Provide the (X, Y) coordinate of the cell's center where the given text is located.  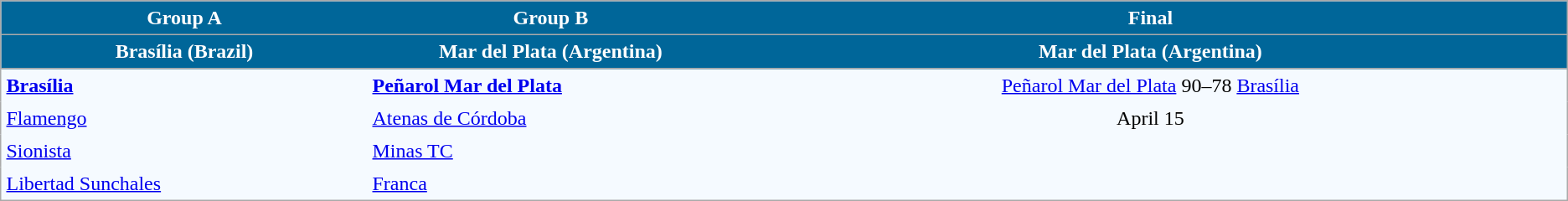
Group B (551, 18)
Flamengo (184, 119)
Peñarol Mar del Plata 90–78 Brasília (1151, 85)
Libertad Sunchales (184, 184)
Peñarol Mar del Plata (551, 85)
Minas TC (551, 151)
Final (1151, 18)
Group A (184, 18)
Atenas de Córdoba (551, 119)
Brasília (184, 85)
Brasília (Brazil) (184, 51)
Sionista (184, 151)
Franca (551, 184)
April 15 (1151, 119)
